Return (X, Y) of the center of cell containing provided text 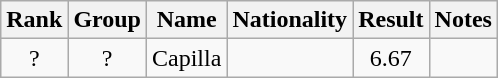
Result (391, 20)
6.67 (391, 58)
Name (187, 20)
Nationality (290, 20)
Group (108, 20)
Rank (34, 20)
Capilla (187, 58)
Notes (463, 20)
